Capture the cell that displays the provided text and extract its (x, y) central coordinate. 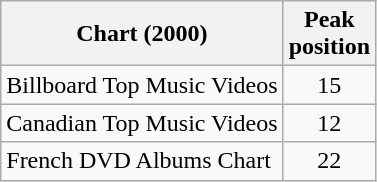
Canadian Top Music Videos (142, 123)
Billboard Top Music Videos (142, 85)
15 (329, 85)
22 (329, 161)
French DVD Albums Chart (142, 161)
12 (329, 123)
Peakposition (329, 34)
Chart (2000) (142, 34)
